From the cell containing the given text, extract its center point as [x, y] coordinate. 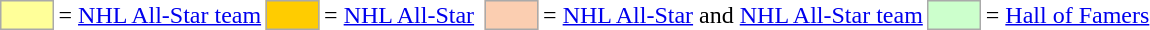
= NHL All-Star [400, 15]
= NHL All-Star team [160, 15]
= NHL All-Star and NHL All-Star team [734, 15]
